Output the [x, y] coordinate of the center of the cell containing the given text.  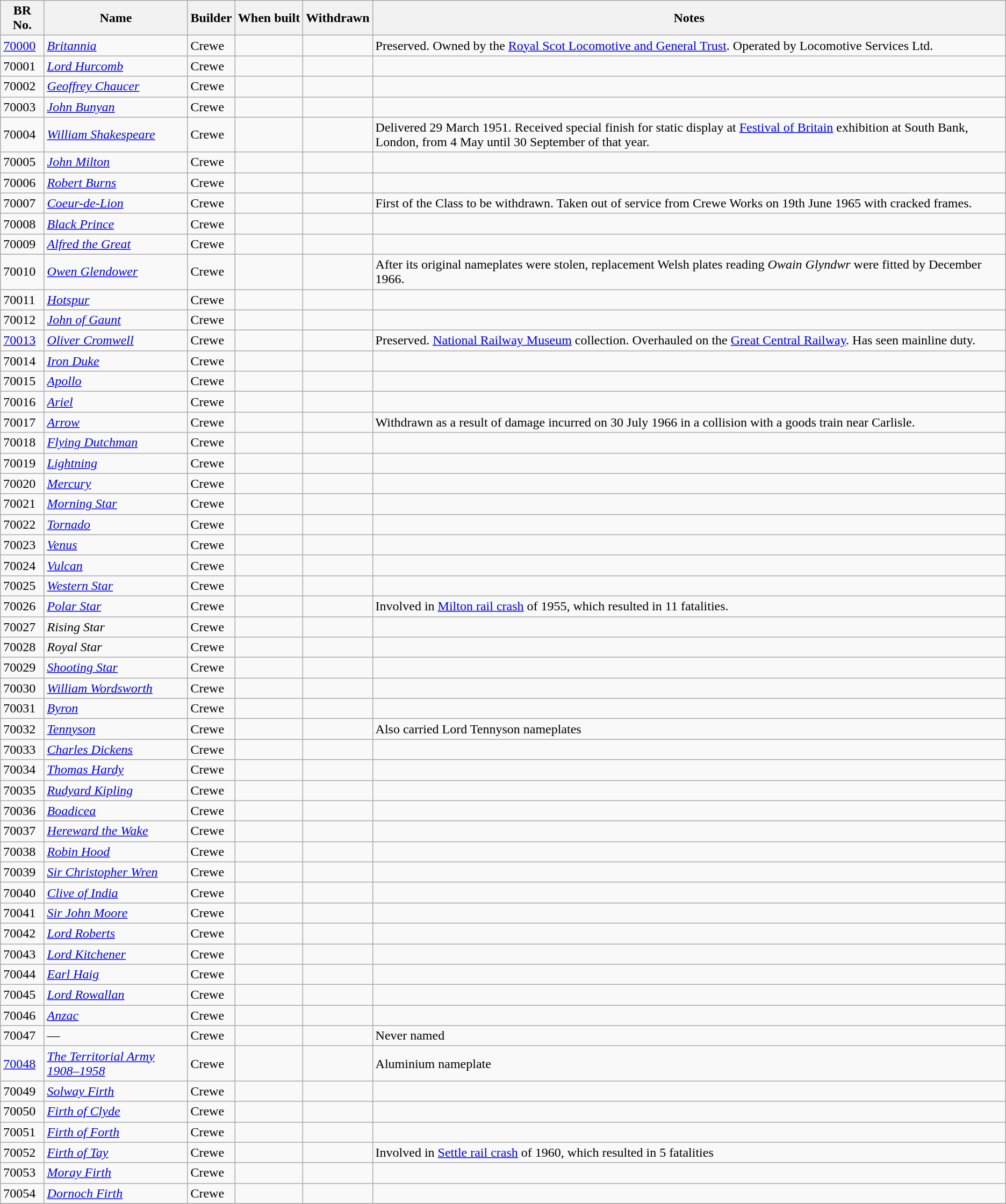
Lord Rowallan [116, 995]
Hereward the Wake [116, 831]
Rudyard Kipling [116, 790]
70008 [23, 224]
Withdrawn [337, 18]
70042 [23, 933]
Alfred the Great [116, 244]
Anzac [116, 1015]
70032 [23, 729]
Preserved. National Railway Museum collection. Overhauled on the Great Central Railway. Has seen mainline duty. [689, 341]
70012 [23, 320]
70007 [23, 203]
70045 [23, 995]
Flying Dutchman [116, 443]
Involved in Settle rail crash of 1960, which resulted in 5 fatalities [689, 1152]
Hotspur [116, 299]
Firth of Forth [116, 1132]
Apollo [116, 381]
70000 [23, 46]
Charles Dickens [116, 749]
BR No. [23, 18]
Notes [689, 18]
Involved in Milton rail crash of 1955, which resulted in 11 fatalities. [689, 606]
70026 [23, 606]
70001 [23, 66]
Sir Christopher Wren [116, 872]
Ariel [116, 402]
70024 [23, 565]
John of Gaunt [116, 320]
70028 [23, 647]
Earl Haig [116, 975]
William Wordsworth [116, 688]
Dornoch Firth [116, 1193]
— [116, 1036]
70002 [23, 86]
Black Prince [116, 224]
Moray Firth [116, 1173]
Also carried Lord Tennyson nameplates [689, 729]
70034 [23, 770]
70048 [23, 1064]
Morning Star [116, 504]
Byron [116, 709]
Solway Firth [116, 1091]
70043 [23, 954]
70035 [23, 790]
70037 [23, 831]
70030 [23, 688]
Lord Kitchener [116, 954]
70033 [23, 749]
70016 [23, 402]
Never named [689, 1036]
70025 [23, 586]
Shooting Star [116, 668]
70027 [23, 627]
70044 [23, 975]
70017 [23, 422]
Royal Star [116, 647]
70003 [23, 107]
Owen Glendower [116, 272]
70004 [23, 134]
70018 [23, 443]
70047 [23, 1036]
70019 [23, 463]
70053 [23, 1173]
Western Star [116, 586]
70039 [23, 872]
70020 [23, 484]
70051 [23, 1132]
70049 [23, 1091]
William Shakespeare [116, 134]
70009 [23, 244]
Geoffrey Chaucer [116, 86]
Lord Hurcomb [116, 66]
70036 [23, 811]
70052 [23, 1152]
Coeur-de-Lion [116, 203]
Preserved. Owned by the Royal Scot Locomotive and General Trust. Operated by Locomotive Services Ltd. [689, 46]
Britannia [116, 46]
Aluminium nameplate [689, 1064]
70014 [23, 361]
Firth of Tay [116, 1152]
Tornado [116, 524]
Firth of Clyde [116, 1112]
Robin Hood [116, 852]
John Bunyan [116, 107]
70021 [23, 504]
70023 [23, 545]
70040 [23, 892]
70041 [23, 913]
When built [269, 18]
70013 [23, 341]
Venus [116, 545]
Robert Burns [116, 183]
Sir John Moore [116, 913]
70006 [23, 183]
70031 [23, 709]
70011 [23, 299]
70038 [23, 852]
70054 [23, 1193]
Vulcan [116, 565]
Thomas Hardy [116, 770]
Boadicea [116, 811]
Builder [211, 18]
First of the Class to be withdrawn. Taken out of service from Crewe Works on 19th June 1965 with cracked frames. [689, 203]
Clive of India [116, 892]
70010 [23, 272]
Arrow [116, 422]
John Milton [116, 162]
70005 [23, 162]
Tennyson [116, 729]
70015 [23, 381]
Withdrawn as a result of damage incurred on 30 July 1966 in a collision with a goods train near Carlisle. [689, 422]
Name [116, 18]
Lightning [116, 463]
The Territorial Army 1908–1958 [116, 1064]
70050 [23, 1112]
Oliver Cromwell [116, 341]
Iron Duke [116, 361]
After its original nameplates were stolen, replacement Welsh plates reading Owain Glyndwr were fitted by December 1966. [689, 272]
Rising Star [116, 627]
70029 [23, 668]
Mercury [116, 484]
70022 [23, 524]
70046 [23, 1015]
Lord Roberts [116, 933]
Polar Star [116, 606]
